From the cell containing the given text, extract its center point as [x, y] coordinate. 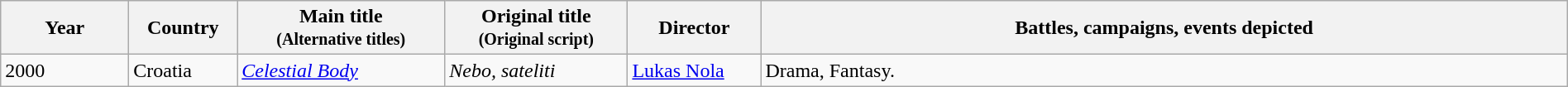
Lukas Nola [695, 70]
Battles, campaigns, events depicted [1164, 28]
Original title(Original script) [536, 28]
Director [695, 28]
Celestial Body [341, 70]
2000 [65, 70]
Year [65, 28]
Croatia [184, 70]
Drama, Fantasy. [1164, 70]
Nebo, sateliti [536, 70]
Main title(Alternative titles) [341, 28]
Country [184, 28]
